Return the (x, y) coordinate for the center point of the cell that contains the specified text.  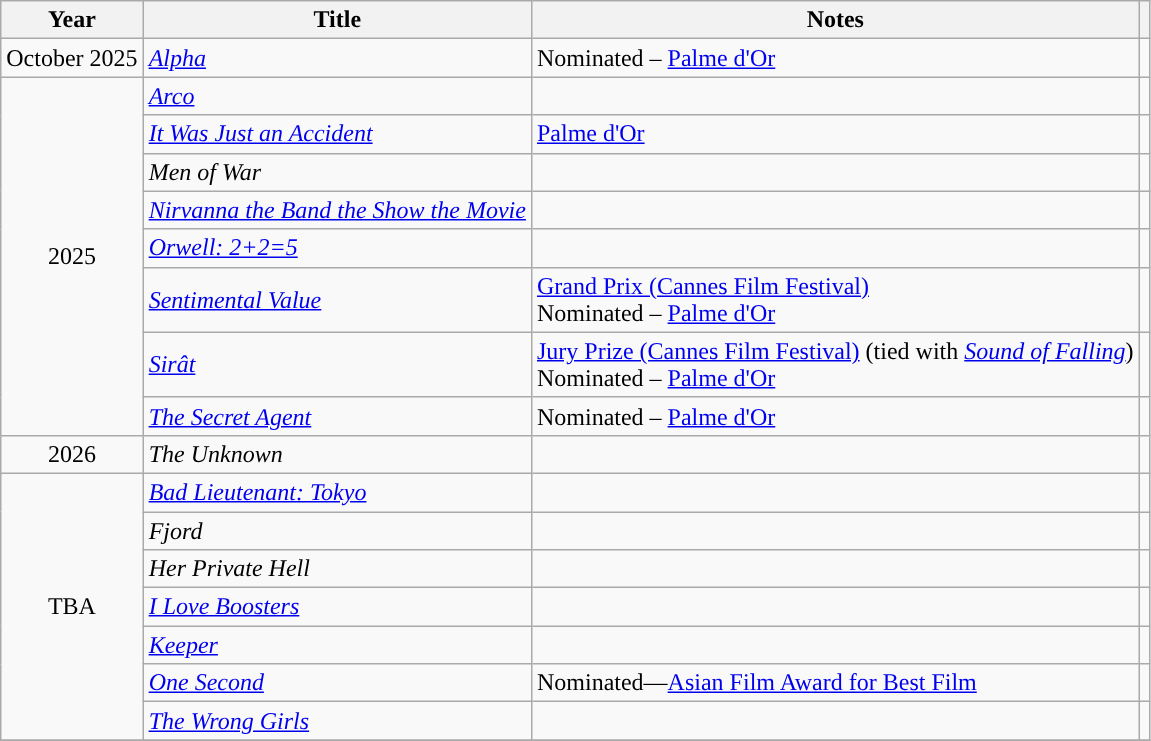
October 2025 (72, 58)
Arco (337, 96)
Year (72, 20)
Orwell: 2+2=5 (337, 248)
Sentimental Value (337, 300)
Alpha (337, 58)
The Secret Agent (337, 416)
TBA (72, 606)
Nominated—Asian Film Award for Best Film (835, 683)
Her Private Hell (337, 569)
The Wrong Girls (337, 721)
It Was Just an Accident (337, 134)
Grand Prix (Cannes Film Festival)Nominated – Palme d'Or (835, 300)
Men of War (337, 172)
2026 (72, 454)
Palme d'Or (835, 134)
The Unknown (337, 454)
Title (337, 20)
I Love Boosters (337, 607)
Nirvanna the Band the Show the Movie (337, 210)
2025 (72, 256)
One Second (337, 683)
Notes (835, 20)
Fjord (337, 531)
Bad Lieutenant: Tokyo (337, 492)
Sirât (337, 364)
Jury Prize (Cannes Film Festival) (tied with Sound of Falling) Nominated – Palme d'Or (835, 364)
Keeper (337, 645)
